Determine the [x, y] coordinate at the center of the cell enclosing the given text.  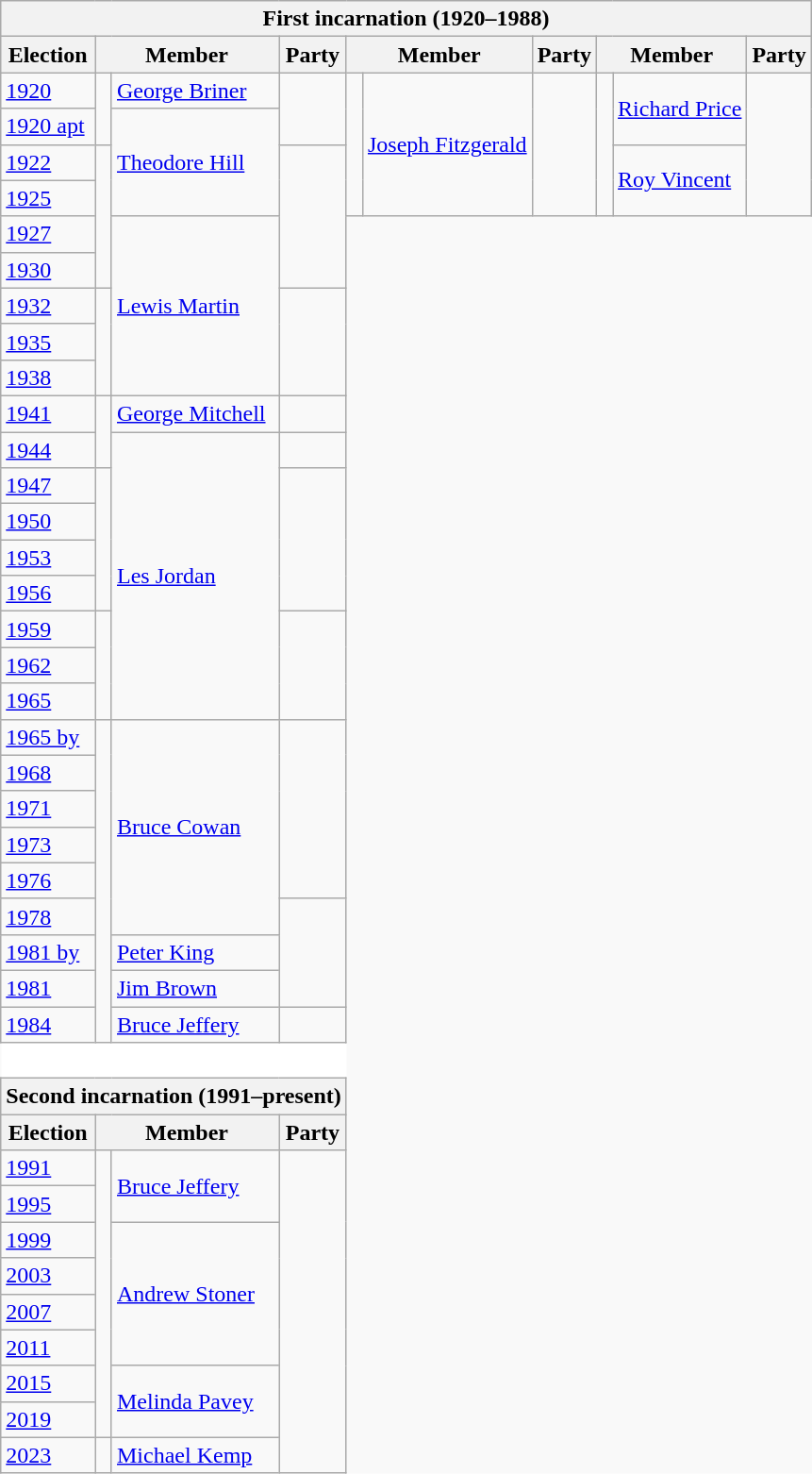
1965 [48, 701]
1930 [48, 270]
1973 [48, 845]
1968 [48, 773]
Lewis Martin [194, 306]
2011 [48, 1348]
George Briner [194, 91]
Theodore Hill [194, 162]
1962 [48, 665]
1981 by [48, 952]
1920 apt [48, 126]
First incarnation (1920–1988) [406, 19]
Peter King [194, 952]
1965 by [48, 737]
Melinda Pavey [194, 1401]
1991 [48, 1168]
1976 [48, 880]
2007 [48, 1312]
1938 [48, 377]
1978 [48, 916]
1971 [48, 809]
1944 [48, 450]
1932 [48, 306]
1995 [48, 1204]
1927 [48, 234]
Jim Brown [194, 988]
2019 [48, 1419]
George Mitchell [194, 413]
1935 [48, 342]
1920 [48, 91]
1947 [48, 486]
1959 [48, 629]
1953 [48, 558]
Richard Price [680, 109]
Andrew Stoner [194, 1294]
Michael Kemp [194, 1455]
1922 [48, 162]
Les Jordan [194, 576]
1950 [48, 522]
1999 [48, 1240]
2015 [48, 1383]
1941 [48, 413]
Roy Vincent [680, 180]
Bruce Cowan [194, 827]
2003 [48, 1276]
2023 [48, 1455]
Joseph Fitzgerald [447, 144]
1956 [48, 594]
1981 [48, 988]
1984 [48, 1024]
1925 [48, 198]
Second incarnation (1991–present) [174, 1097]
